Identify which cell holds the provided text, then report its (X, Y) central coordinate. 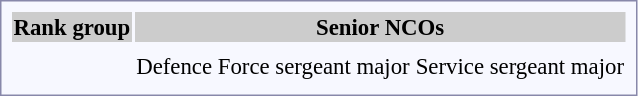
Service sergeant major (520, 66)
Rank group (72, 27)
Senior NCOs (380, 27)
Defence Force sergeant major (273, 66)
